Output the (X, Y) coordinate of the center of the cell containing the given text.  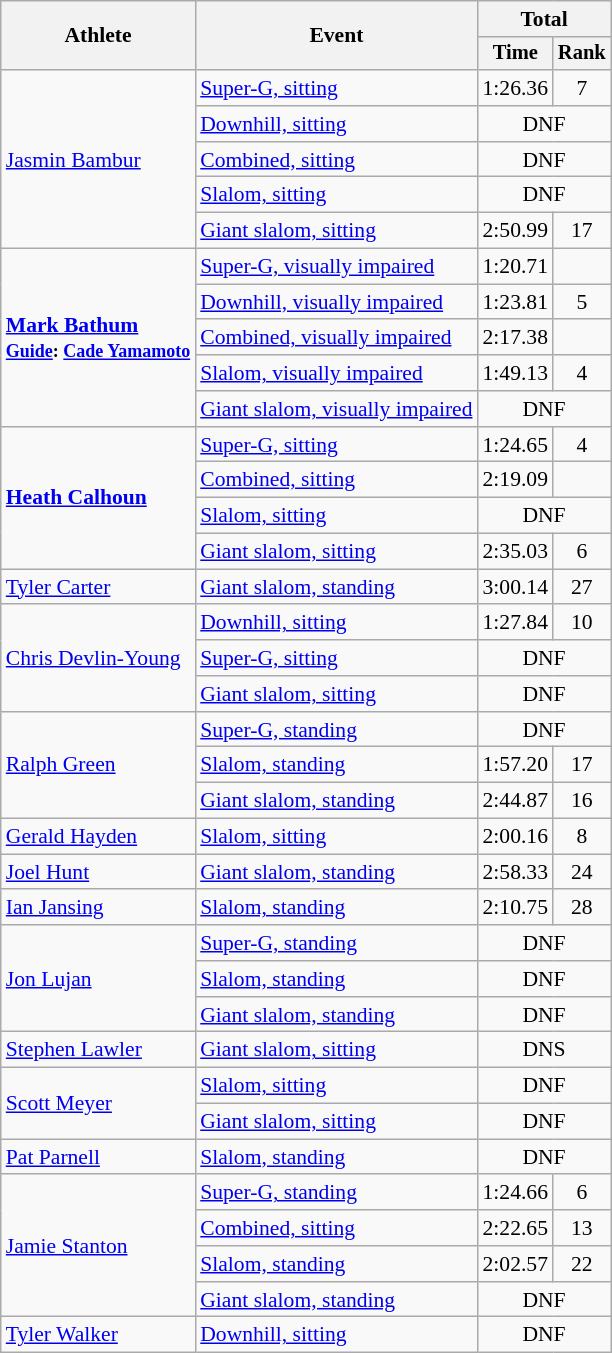
Scott Meyer (98, 1104)
1:49.13 (516, 373)
1:24.66 (516, 1193)
Stephen Lawler (98, 1050)
2:22.65 (516, 1228)
1:20.71 (516, 267)
DNS (544, 1050)
22 (582, 1264)
2:17.38 (516, 338)
10 (582, 623)
Super-G, visually impaired (336, 267)
Joel Hunt (98, 872)
5 (582, 302)
Chris Devlin-Young (98, 658)
Ralph Green (98, 766)
Giant slalom, visually impaired (336, 409)
Combined, visually impaired (336, 338)
28 (582, 908)
24 (582, 872)
Athlete (98, 36)
1:24.65 (516, 445)
Mark BathumGuide: Cade Yamamoto (98, 338)
27 (582, 587)
Rank (582, 54)
Time (516, 54)
Total (544, 19)
Jamie Stanton (98, 1246)
Jon Lujan (98, 978)
2:58.33 (516, 872)
2:02.57 (516, 1264)
Tyler Walker (98, 1335)
2:44.87 (516, 801)
2:50.99 (516, 231)
1:23.81 (516, 302)
1:57.20 (516, 765)
2:19.09 (516, 480)
2:00.16 (516, 837)
3:00.14 (516, 587)
Heath Calhoun (98, 498)
16 (582, 801)
2:35.03 (516, 552)
Event (336, 36)
7 (582, 88)
Downhill, visually impaired (336, 302)
Tyler Carter (98, 587)
1:26.36 (516, 88)
13 (582, 1228)
1:27.84 (516, 623)
Slalom, visually impaired (336, 373)
Gerald Hayden (98, 837)
Ian Jansing (98, 908)
2:10.75 (516, 908)
Jasmin Bambur (98, 159)
Pat Parnell (98, 1157)
8 (582, 837)
